For the text-containing cell, return its midpoint in [X, Y] coordinate format. 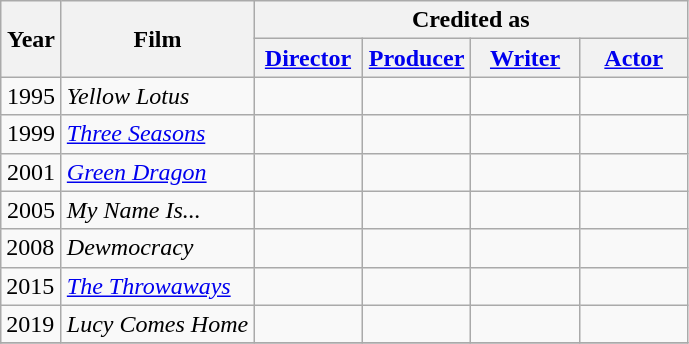
Year [32, 39]
2019 [32, 324]
2015 [32, 286]
Dewmocracy [157, 248]
Producer [416, 58]
Actor [634, 58]
Green Dragon [157, 172]
My Name Is... [157, 210]
1995 [32, 96]
Credited as [471, 20]
The Throwaways [157, 286]
Yellow Lotus [157, 96]
Writer [526, 58]
Film [157, 39]
2005 [32, 210]
Director [308, 58]
Lucy Comes Home [157, 324]
1999 [32, 134]
2001 [32, 172]
Three Seasons [157, 134]
2008 [32, 248]
